Identify which cell holds the provided text, then report its (X, Y) central coordinate. 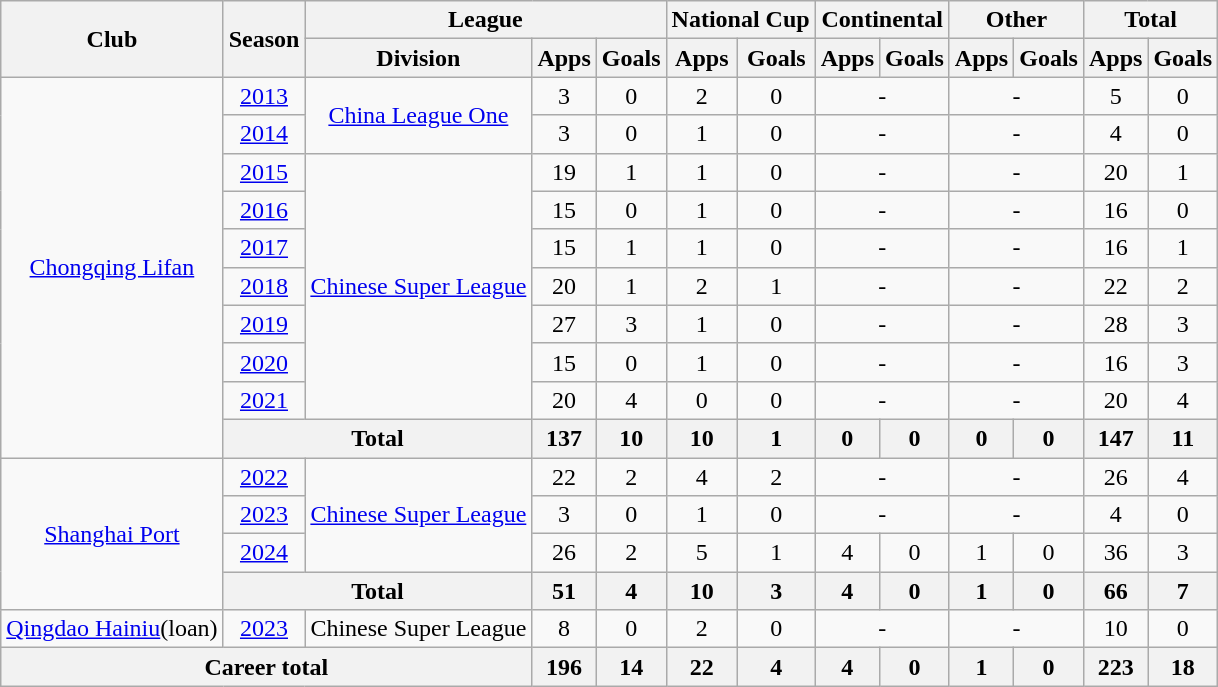
196 (564, 667)
National Cup (740, 20)
19 (564, 172)
2015 (264, 172)
36 (1115, 553)
27 (564, 324)
2020 (264, 362)
2013 (264, 96)
51 (564, 591)
2019 (264, 324)
223 (1115, 667)
2016 (264, 210)
2024 (264, 553)
147 (1115, 438)
Chongqing Lifan (112, 268)
Shanghai Port (112, 534)
Qingdao Hainiu(loan) (112, 629)
Season (264, 39)
Division (418, 58)
2017 (264, 248)
137 (564, 438)
Other (1016, 20)
Club (112, 39)
Career total (266, 667)
7 (1183, 591)
Continental (882, 20)
2022 (264, 477)
66 (1115, 591)
8 (564, 629)
2021 (264, 400)
18 (1183, 667)
League (486, 20)
China League One (418, 115)
2018 (264, 286)
11 (1183, 438)
14 (631, 667)
2014 (264, 134)
28 (1115, 324)
